Detect which cell encompasses the target text, then output its (x, y) center coordinate. 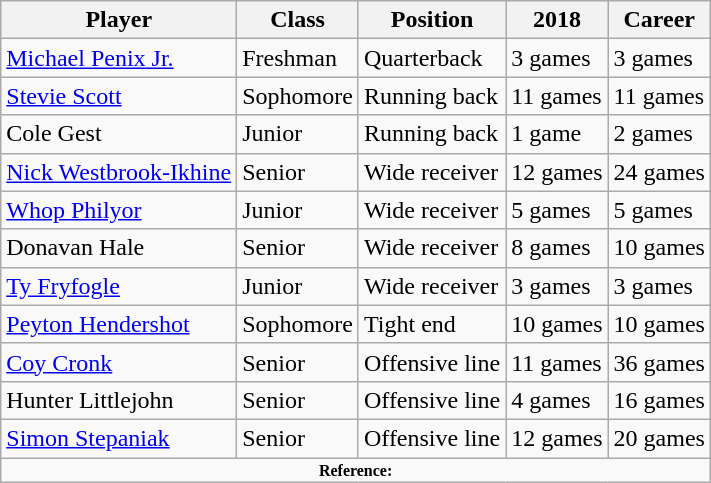
2 games (659, 134)
Michael Penix Jr. (119, 58)
Tight end (432, 324)
Class (298, 20)
Reference: (356, 470)
Whop Philyor (119, 210)
Coy Cronk (119, 362)
4 games (557, 400)
Stevie Scott (119, 96)
Ty Fryfogle (119, 286)
Simon Stepaniak (119, 438)
Peyton Hendershot (119, 324)
8 games (557, 248)
Donavan Hale (119, 248)
Career (659, 20)
20 games (659, 438)
Quarterback (432, 58)
36 games (659, 362)
Player (119, 20)
Cole Gest (119, 134)
Nick Westbrook-Ikhine (119, 172)
24 games (659, 172)
1 game (557, 134)
Position (432, 20)
Freshman (298, 58)
Hunter Littlejohn (119, 400)
16 games (659, 400)
2018 (557, 20)
